Find where the given text appears and provide that cell's center as (X, Y) coordinate. 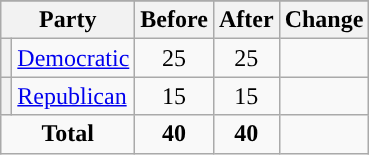
Party (68, 20)
Democratic (74, 58)
Before (174, 20)
Republican (74, 96)
After (246, 20)
Total (68, 134)
Change (324, 20)
